Identify which cell holds the provided text, then report its [X, Y] central coordinate. 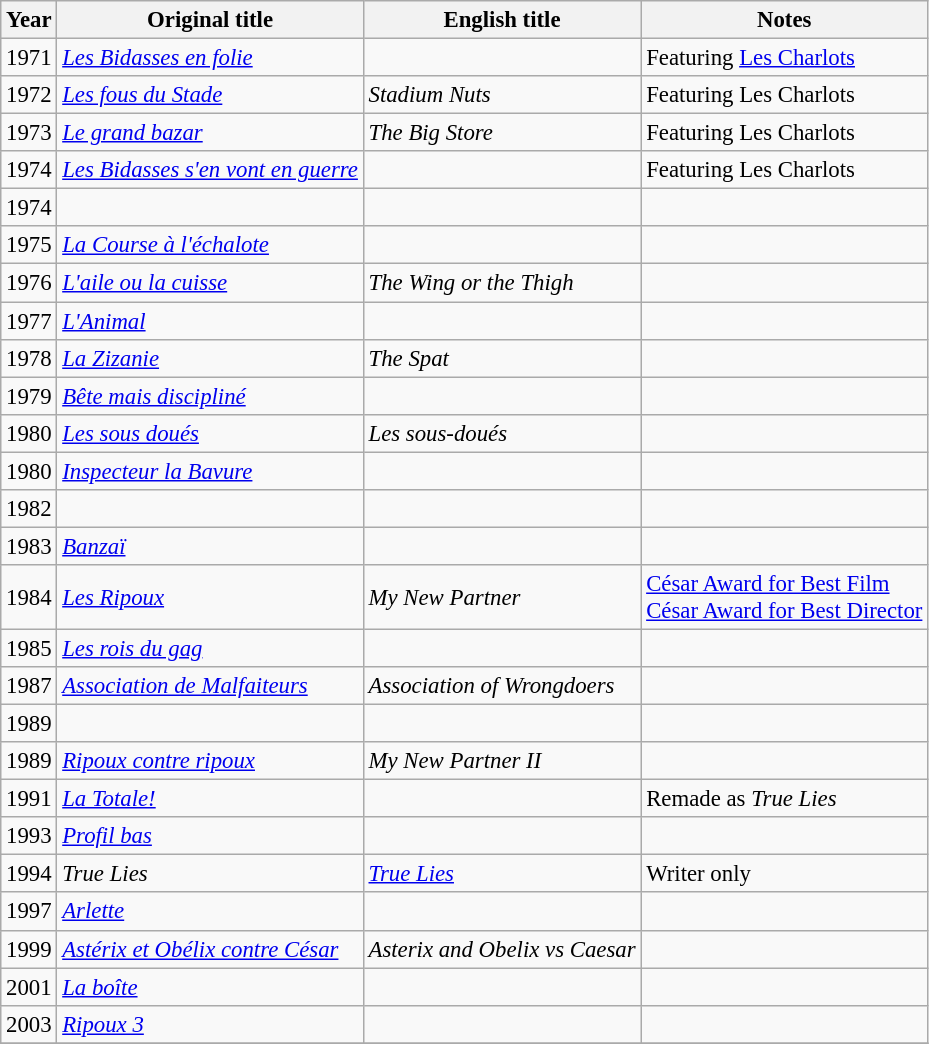
Astérix et Obélix contre César [210, 949]
1973 [29, 133]
1975 [29, 245]
The Spat [502, 358]
Inspecteur la Bavure [210, 471]
Writer only [784, 874]
1987 [29, 686]
Les Bidasses s'en vont en guerre [210, 170]
L'aile ou la cuisse [210, 283]
La Zizanie [210, 358]
1999 [29, 949]
La Totale! [210, 799]
Association of Wrongdoers [502, 686]
The Big Store [502, 133]
Notes [784, 20]
2003 [29, 1024]
The Wing or the Thigh [502, 283]
Bête mais discipliné [210, 396]
1983 [29, 546]
Asterix and Obelix vs Caesar [502, 949]
Ripoux 3 [210, 1024]
1972 [29, 95]
L'Animal [210, 321]
1977 [29, 321]
1994 [29, 874]
Le grand bazar [210, 133]
1976 [29, 283]
César Award for Best FilmCésar Award for Best Director [784, 598]
My New Partner [502, 598]
1982 [29, 509]
Arlette [210, 912]
My New Partner II [502, 761]
Association de Malfaiteurs [210, 686]
Banzaï [210, 546]
1997 [29, 912]
English title [502, 20]
Les sous doués [210, 433]
Les Ripoux [210, 598]
1984 [29, 598]
1979 [29, 396]
Les sous-doués [502, 433]
2001 [29, 987]
1993 [29, 836]
Les Bidasses en folie [210, 58]
Les rois du gag [210, 648]
1991 [29, 799]
Stadium Nuts [502, 95]
Profil bas [210, 836]
1978 [29, 358]
Remade as True Lies [784, 799]
La boîte [210, 987]
Original title [210, 20]
La Course à l'échalote [210, 245]
1985 [29, 648]
Year [29, 20]
1971 [29, 58]
Ripoux contre ripoux [210, 761]
Les fous du Stade [210, 95]
